From the cell containing the given text, extract its center point as (x, y) coordinate. 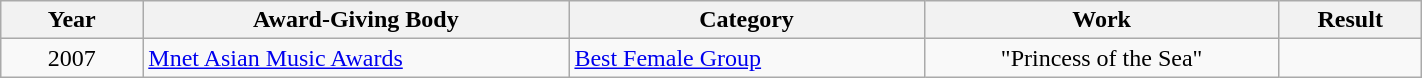
Mnet Asian Music Awards (356, 58)
Award-Giving Body (356, 20)
"Princess of the Sea" (1102, 58)
Result (1350, 20)
Best Female Group (746, 58)
Category (746, 20)
Year (72, 20)
2007 (72, 58)
Work (1102, 20)
